Pinpoint the cell where the given text exists, returning its (x, y) midpoint coordinate. 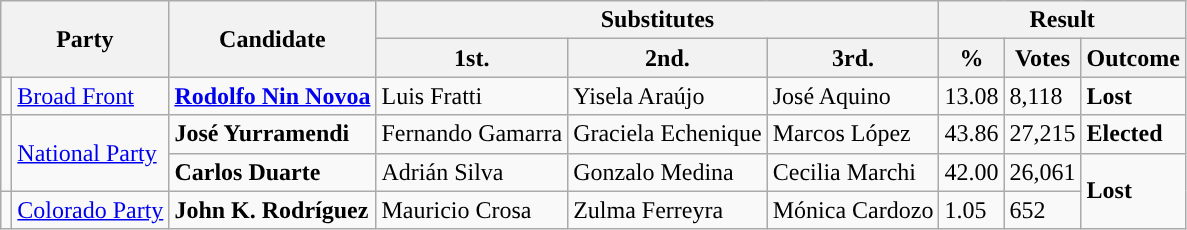
José Aquino (853, 96)
1.05 (972, 210)
Broad Front (90, 96)
Result (1062, 20)
Outcome (1133, 58)
John K. Rodríguez (272, 210)
Party (85, 39)
Zulma Ferreyra (668, 210)
8,118 (1042, 96)
Elected (1133, 134)
National Party (90, 153)
José Yurramendi (272, 134)
Candidate (272, 39)
1st. (472, 58)
Votes (1042, 58)
Marcos López (853, 134)
Carlos Duarte (272, 172)
% (972, 58)
3rd. (853, 58)
652 (1042, 210)
Graciela Echenique (668, 134)
2nd. (668, 58)
27,215 (1042, 134)
13.08 (972, 96)
42.00 (972, 172)
43.86 (972, 134)
Gonzalo Medina (668, 172)
Adrián Silva (472, 172)
Mauricio Crosa (472, 210)
Cecilia Marchi (853, 172)
26,061 (1042, 172)
Rodolfo Nin Novoa (272, 96)
Yisela Araújo (668, 96)
Colorado Party (90, 210)
Fernando Gamarra (472, 134)
Mónica Cardozo (853, 210)
Luis Fratti (472, 96)
Substitutes (658, 20)
